Search for the cell housing the specified text and yield its (X, Y) center coordinate. 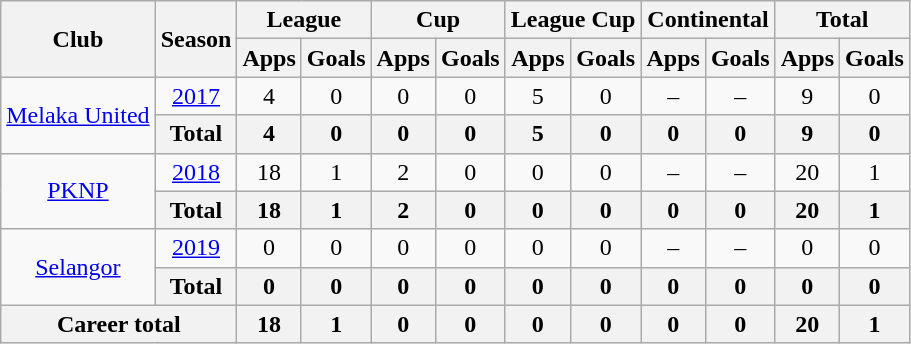
Continental (708, 20)
Career total (119, 324)
2019 (196, 248)
Club (78, 39)
League (304, 20)
Season (196, 39)
2017 (196, 96)
League Cup (573, 20)
Cup (438, 20)
Melaka United (78, 115)
Selangor (78, 267)
2018 (196, 172)
PKNP (78, 191)
